From the cell containing the given text, extract its center point as (x, y) coordinate. 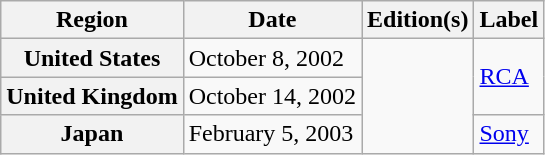
Label (509, 20)
United Kingdom (92, 96)
October 8, 2002 (272, 58)
United States (92, 58)
Japan (92, 134)
October 14, 2002 (272, 96)
Edition(s) (418, 20)
Sony (509, 134)
February 5, 2003 (272, 134)
Region (92, 20)
Date (272, 20)
RCA (509, 77)
